Find where the given text appears and provide that cell's center as [X, Y] coordinate. 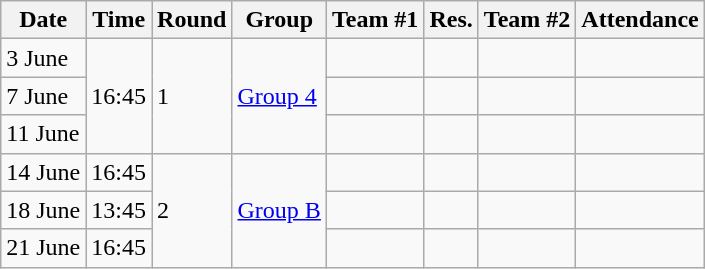
2 [192, 210]
21 June [44, 248]
Date [44, 20]
Team #1 [375, 20]
14 June [44, 172]
Time [119, 20]
Res. [451, 20]
11 June [44, 134]
7 June [44, 96]
13:45 [119, 210]
1 [192, 96]
18 June [44, 210]
Group 4 [279, 96]
Attendance [640, 20]
Team #2 [527, 20]
Group [279, 20]
3 June [44, 58]
Group B [279, 210]
Round [192, 20]
